Provide the [x, y] coordinate of the cell's center where the given text is located.  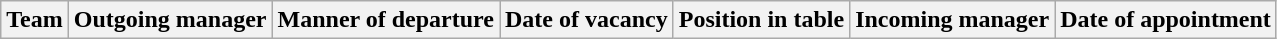
Position in table [761, 20]
Incoming manager [952, 20]
Date of vacancy [587, 20]
Team [35, 20]
Outgoing manager [170, 20]
Manner of departure [386, 20]
Date of appointment [1166, 20]
